Pinpoint the cell where the given text exists, returning its [X, Y] midpoint coordinate. 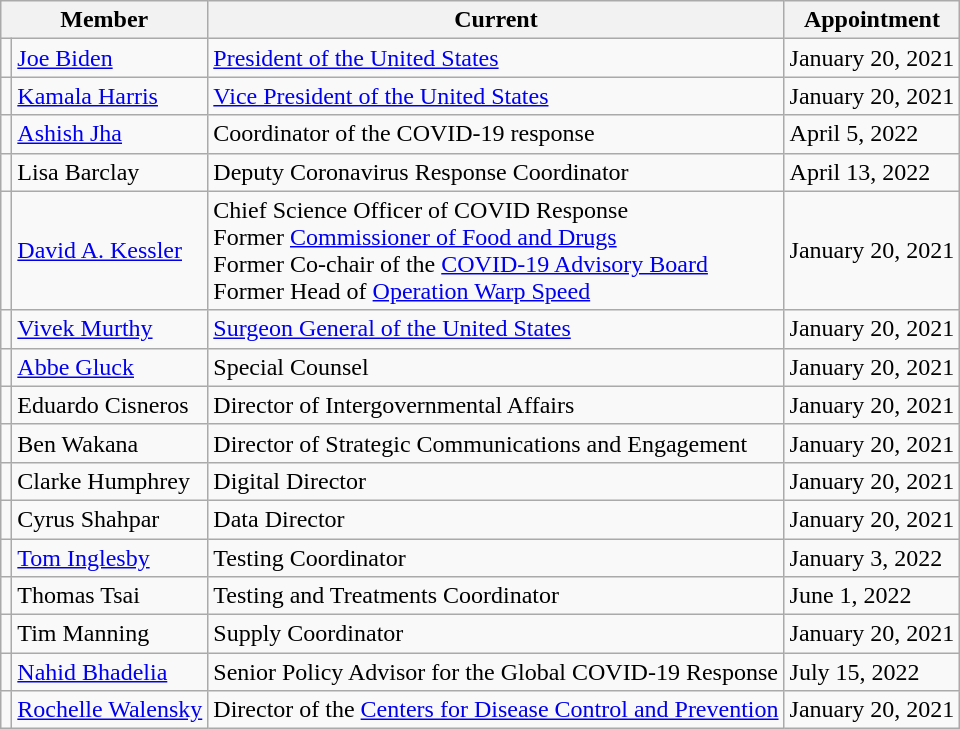
Special Counsel [496, 367]
Digital Director [496, 481]
Lisa Barclay [110, 172]
June 1, 2022 [872, 596]
Rochelle Walensky [110, 710]
Coordinator of the COVID-19 response [496, 134]
President of the United States [496, 58]
January 3, 2022 [872, 557]
April 13, 2022 [872, 172]
Director of Strategic Communications and Engagement [496, 443]
Abbe Gluck [110, 367]
Testing Coordinator [496, 557]
Nahid Bhadelia [110, 672]
David A. Kessler [110, 250]
Surgeon General of the United States [496, 329]
Ben Wakana [110, 443]
Director of Intergovernmental Affairs [496, 405]
Tom Inglesby [110, 557]
Deputy Coronavirus Response Coordinator [496, 172]
Ashish Jha [110, 134]
Vivek Murthy [110, 329]
Current [496, 20]
Member [104, 20]
Supply Coordinator [496, 634]
Joe Biden [110, 58]
Director of the Centers for Disease Control and Prevention [496, 710]
Senior Policy Advisor for the Global COVID-19 Response [496, 672]
Clarke Humphrey [110, 481]
April 5, 2022 [872, 134]
Kamala Harris [110, 96]
Tim Manning [110, 634]
Data Director [496, 519]
Testing and Treatments Coordinator [496, 596]
Eduardo Cisneros [110, 405]
Appointment [872, 20]
Thomas Tsai [110, 596]
July 15, 2022 [872, 672]
Vice President of the United States [496, 96]
Cyrus Shahpar [110, 519]
